Search for the cell housing the specified text and yield its (x, y) center coordinate. 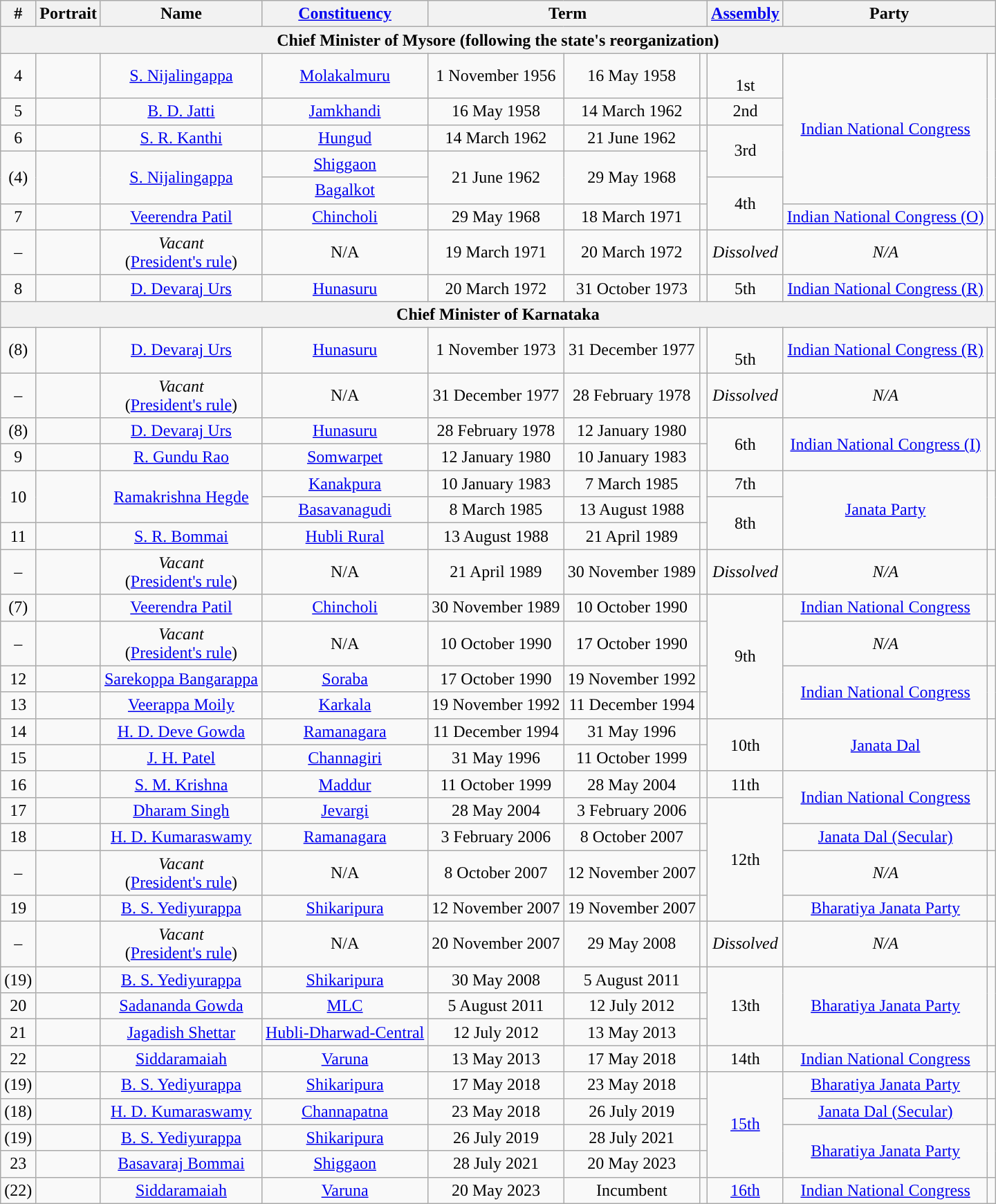
18 (18, 837)
11th (746, 784)
Dharam Singh (181, 810)
Janata Party (885, 510)
S. R. Bommai (181, 536)
Sarekoppa Bangarappa (181, 679)
Indian National Congress (I) (885, 444)
Ramakrishna Hegde (181, 497)
Jagadish Shettar (181, 1032)
# (18, 14)
Basavanagudi (344, 510)
19 November 2007 (631, 909)
Name (181, 14)
18 March 1971 (631, 217)
Somwarpet (344, 457)
14th (746, 1059)
14 (18, 731)
20 (18, 1006)
8 March 1985 (496, 510)
B. D. Jatti (181, 111)
10th (746, 745)
Soraba (344, 679)
MLC (344, 1006)
Constituency (344, 14)
11 (18, 536)
Kanakpura (344, 484)
Sadananda Gowda (181, 1006)
29 May 2008 (631, 944)
4 (18, 76)
12th (746, 859)
(18) (18, 1111)
Incumbent (631, 1190)
16th (746, 1190)
Hubli-Dharwad-Central (344, 1032)
7 (18, 217)
1 November 1956 (496, 76)
30 May 2008 (496, 980)
(22) (18, 1190)
9 (18, 457)
Janata Dal (885, 745)
Chief Minister of Mysore (following the state's reorganization) (498, 40)
H. D. Deve Gowda (181, 731)
17 (18, 810)
Bagalkot (344, 190)
15th (746, 1124)
19 March 1971 (496, 252)
1 November 1973 (496, 350)
Karkala (344, 705)
Veerappa Moily (181, 705)
31 October 1973 (631, 288)
R. Gundu Rao (181, 457)
9th (746, 656)
(4) (18, 177)
S. R. Kanthi (181, 138)
Chief Minister of Karnataka (498, 314)
6 (18, 138)
Assembly (746, 14)
4th (746, 203)
5 (18, 111)
6th (746, 444)
19 (18, 909)
20 November 2007 (496, 944)
10 (18, 497)
S. M. Krishna (181, 784)
15 (18, 758)
12 (18, 679)
Party (889, 14)
8 (18, 288)
Molakalmuru (344, 76)
23 (18, 1164)
(7) (18, 608)
Basavaraj Bommai (181, 1164)
7th (746, 484)
1st (746, 76)
Indian National Congress (O) (885, 217)
21 (18, 1032)
Jamkhandi (344, 111)
16 (18, 784)
Hubli Rural (344, 536)
Term (568, 14)
Maddur (344, 784)
13th (746, 1006)
Jevargi (344, 810)
7 March 1985 (631, 484)
3rd (746, 151)
Channagiri (344, 758)
Hungud (344, 138)
13 (18, 705)
Channapatna (344, 1111)
2nd (746, 111)
22 (18, 1059)
J. H. Patel (181, 758)
Portrait (68, 14)
8th (746, 523)
